Return (x, y) of the center of cell containing provided text 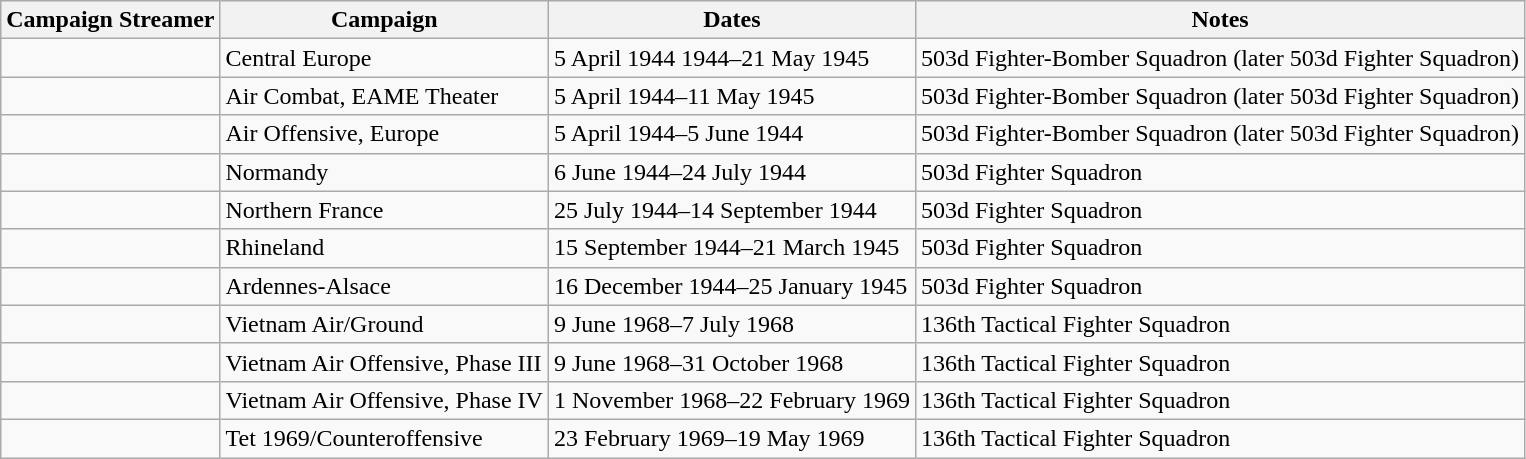
Rhineland (384, 248)
Air Offensive, Europe (384, 134)
5 April 1944 1944–21 May 1945 (732, 58)
Dates (732, 20)
Vietnam Air/Ground (384, 324)
5 April 1944–5 June 1944 (732, 134)
Campaign Streamer (110, 20)
9 June 1968–31 October 1968 (732, 362)
25 July 1944–14 September 1944 (732, 210)
Air Combat, EAME Theater (384, 96)
Tet 1969/Counteroffensive (384, 438)
Campaign (384, 20)
6 June 1944–24 July 1944 (732, 172)
Central Europe (384, 58)
5 April 1944–11 May 1945 (732, 96)
Notes (1220, 20)
23 February 1969–19 May 1969 (732, 438)
Vietnam Air Offensive, Phase III (384, 362)
Normandy (384, 172)
1 November 1968–22 February 1969 (732, 400)
Northern France (384, 210)
Vietnam Air Offensive, Phase IV (384, 400)
16 December 1944–25 January 1945 (732, 286)
Ardennes-Alsace (384, 286)
9 June 1968–7 July 1968 (732, 324)
15 September 1944–21 March 1945 (732, 248)
